Capture the cell that displays the provided text and extract its (x, y) central coordinate. 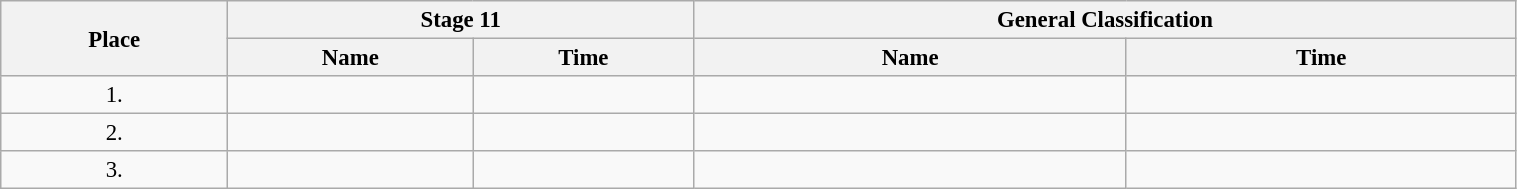
1. (114, 95)
2. (114, 133)
3. (114, 170)
General Classification (1105, 20)
Place (114, 38)
Stage 11 (461, 20)
